Find where the given text appears and provide that cell's center as (x, y) coordinate. 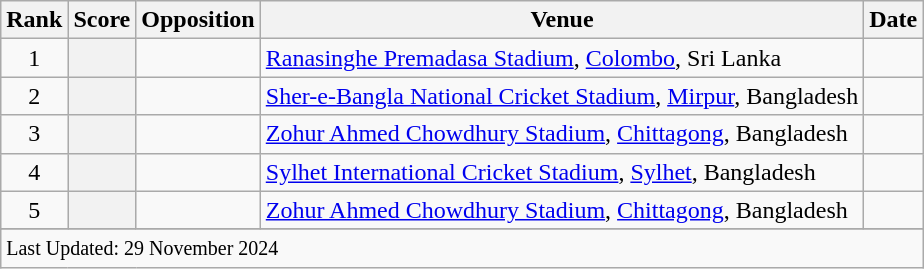
Opposition (198, 20)
Last Updated: 29 November 2024 (462, 248)
3 (34, 134)
Sylhet International Cricket Stadium, Sylhet, Bangladesh (562, 172)
1 (34, 58)
5 (34, 210)
Score (102, 20)
4 (34, 172)
Date (894, 20)
Rank (34, 20)
Venue (562, 20)
Ranasinghe Premadasa Stadium, Colombo, Sri Lanka (562, 58)
2 (34, 96)
Sher-e-Bangla National Cricket Stadium, Mirpur, Bangladesh (562, 96)
